From the cell containing the given text, extract its center point as (X, Y) coordinate. 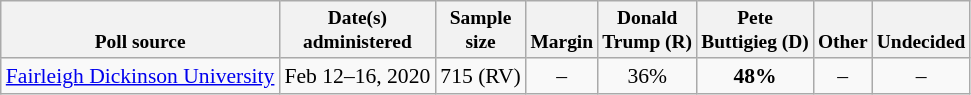
Feb 12–16, 2020 (357, 76)
715 (RV) (480, 76)
Fairleigh Dickinson University (140, 76)
Undecided (921, 30)
Poll source (140, 30)
Other (842, 30)
36% (648, 76)
48% (756, 76)
Margin (562, 30)
DonaldTrump (R) (648, 30)
PeteButtigieg (D) (756, 30)
Date(s)administered (357, 30)
Samplesize (480, 30)
